Detect which cell encompasses the target text, then output its (x, y) center coordinate. 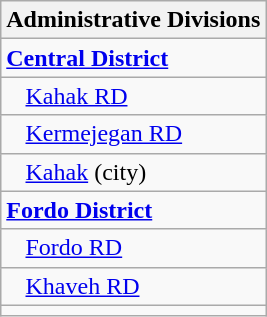
Administrative Divisions (134, 20)
Kahak RD (134, 96)
Khaveh RD (134, 286)
Fordo District (134, 210)
Kahak (city) (134, 172)
Kermejegan RD (134, 134)
Central District (134, 58)
Fordo RD (134, 248)
